Identify which cell holds the provided text, then report its [X, Y] central coordinate. 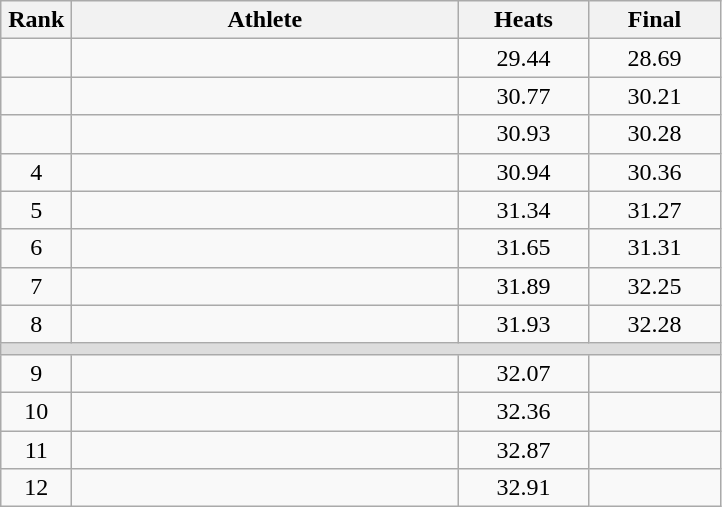
30.93 [524, 134]
5 [36, 210]
8 [36, 324]
31.93 [524, 324]
32.91 [524, 488]
29.44 [524, 58]
32.28 [654, 324]
4 [36, 172]
Heats [524, 20]
32.25 [654, 286]
28.69 [654, 58]
31.31 [654, 248]
Final [654, 20]
Athlete [265, 20]
9 [36, 373]
31.65 [524, 248]
7 [36, 286]
31.89 [524, 286]
32.36 [524, 411]
6 [36, 248]
30.77 [524, 96]
10 [36, 411]
31.27 [654, 210]
12 [36, 488]
30.28 [654, 134]
32.07 [524, 373]
31.34 [524, 210]
30.36 [654, 172]
30.21 [654, 96]
32.87 [524, 449]
30.94 [524, 172]
Rank [36, 20]
11 [36, 449]
